Return [x, y] of the center of cell containing provided text 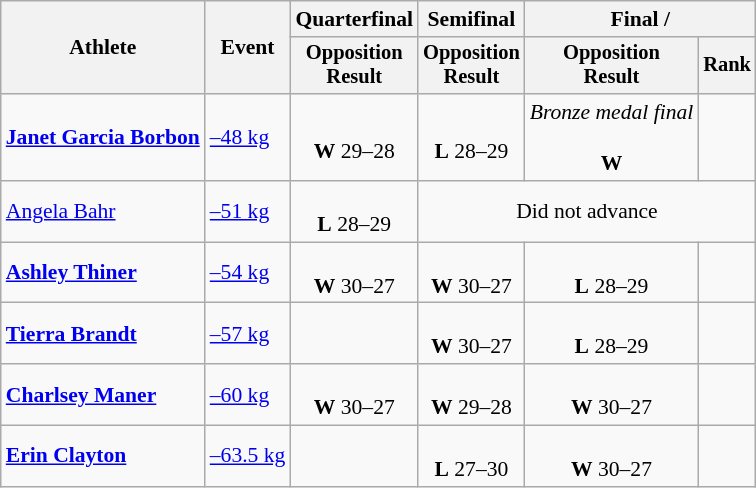
–48 kg [248, 138]
Angela Bahr [103, 212]
Charlsey Maner [103, 394]
Athlete [103, 48]
Rank [727, 66]
Semifinal [472, 19]
–63.5 kg [248, 456]
Did not advance [587, 212]
Ashley Thiner [103, 272]
L 27–30 [472, 456]
–51 kg [248, 212]
Tierra Brandt [103, 334]
–60 kg [248, 394]
Quarterfinal [354, 19]
–57 kg [248, 334]
–54 kg [248, 272]
Erin Clayton [103, 456]
Event [248, 48]
Bronze medal finalW [612, 138]
Final / [640, 19]
Janet Garcia Borbon [103, 138]
